Identify which cell holds the provided text, then report its (x, y) central coordinate. 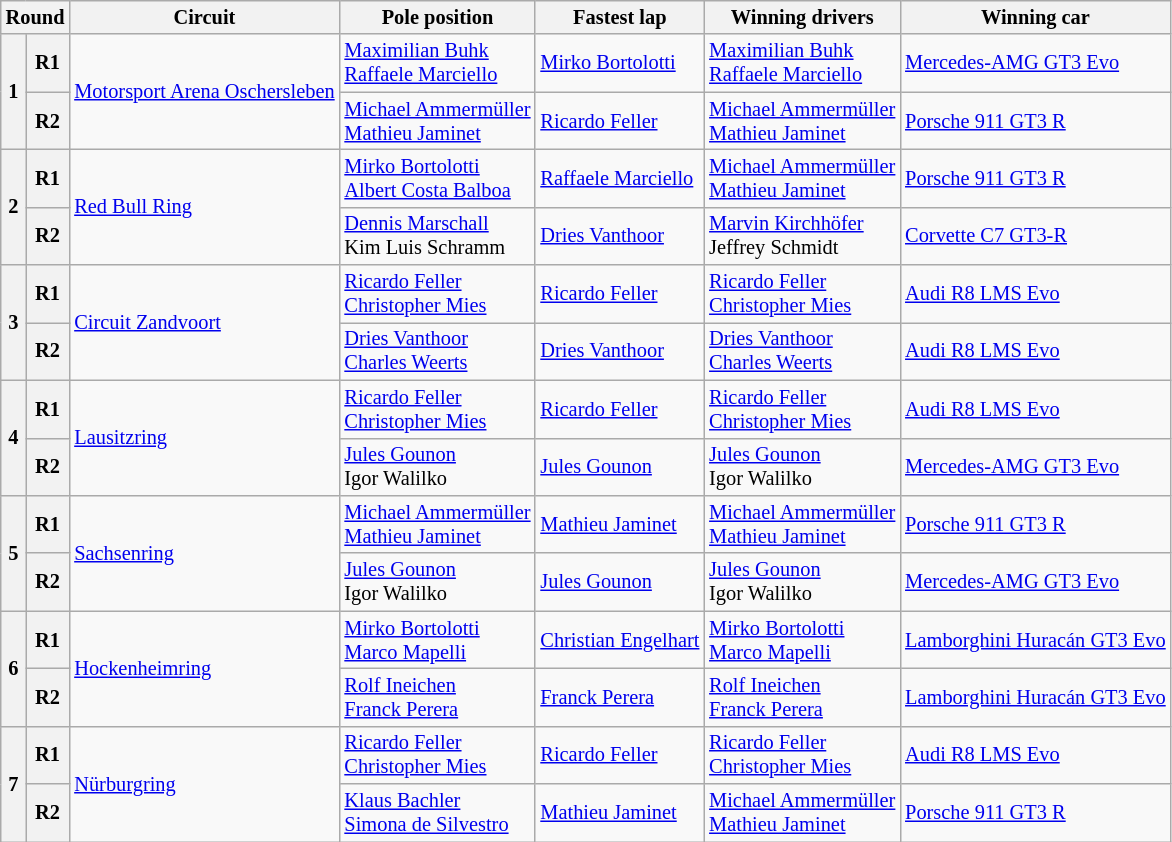
Lausitzring (204, 438)
Franck Perera (620, 697)
Dennis Marschall Kim Luis Schramm (437, 236)
1 (14, 92)
Marvin Kirchhöfer Jeffrey Schmidt (802, 236)
Klaus Bachler Simona de Silvestro (437, 813)
3 (14, 322)
7 (14, 784)
Red Bull Ring (204, 206)
5 (14, 552)
Nürburgring (204, 784)
Corvette C7 GT3-R (1035, 236)
Raffaele Marciello (620, 178)
Fastest lap (620, 17)
Motorsport Arena Oschersleben (204, 92)
Sachsenring (204, 552)
4 (14, 438)
Hockenheimring (204, 668)
Christian Engelhart (620, 640)
Winning drivers (802, 17)
Pole position (437, 17)
Round (36, 17)
Mirko Bortolotti Albert Costa Balboa (437, 178)
Circuit Zandvoort (204, 322)
6 (14, 668)
2 (14, 206)
Mirko Bortolotti (620, 63)
Circuit (204, 17)
Winning car (1035, 17)
